Return the (x, y) coordinate for the center point of the cell that contains the specified text.  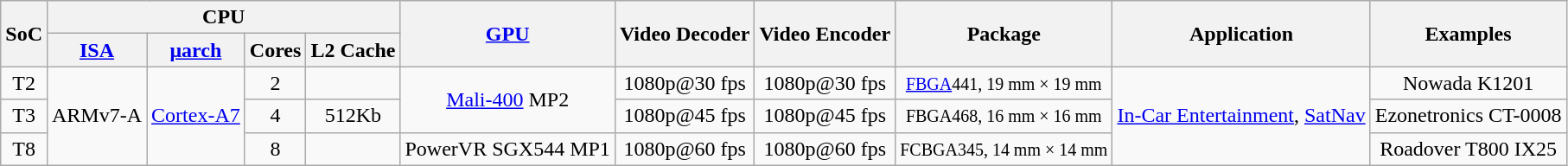
In-Car Entertainment, SatNav (1241, 116)
T2 (24, 83)
Roadover T800 IX25 (1468, 149)
Examples (1468, 34)
FCBGA345, 14 mm × 14 mm (1004, 149)
L2 Cache (353, 50)
512Kb (353, 116)
SoC (24, 34)
μarch (196, 50)
CPU (223, 17)
Mali-400 MP2 (507, 99)
2 (275, 83)
PowerVR SGX544 MP1 (507, 149)
4 (275, 116)
Video Encoder (825, 34)
Video Decoder (685, 34)
8 (275, 149)
Ezonetronics CT-0008 (1468, 116)
Package (1004, 34)
T8 (24, 149)
GPU (507, 34)
ISA (97, 50)
Nowada K1201 (1468, 83)
Application (1241, 34)
Cores (275, 50)
FBGA468, 16 mm × 16 mm (1004, 116)
FBGA441, 19 mm × 19 mm (1004, 83)
Cortex-A7 (196, 116)
T3 (24, 116)
ARMv7-A (97, 116)
